Return the (x, y) coordinate for the center point of the cell that contains the specified text.  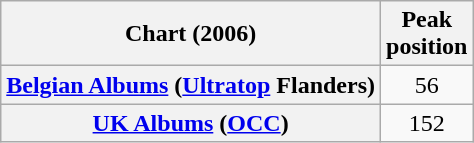
Belgian Albums (Ultratop Flanders) (191, 85)
UK Albums (OCC) (191, 123)
Chart (2006) (191, 34)
56 (427, 85)
Peakposition (427, 34)
152 (427, 123)
